From the cell containing the given text, extract its center point as (X, Y) coordinate. 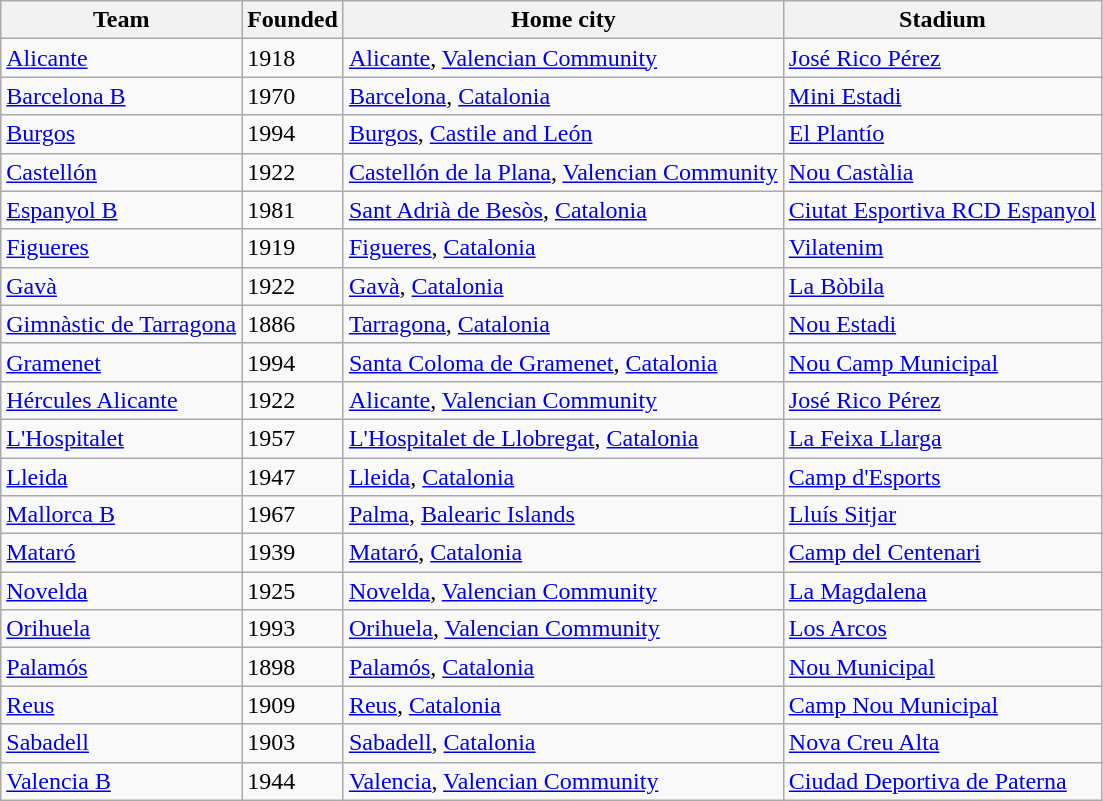
Mataró, Catalonia (563, 553)
1967 (293, 515)
Nou Municipal (942, 667)
Sant Adrià de Besòs, Catalonia (563, 210)
Nova Creu Alta (942, 743)
Castellón de la Plana, Valencian Community (563, 172)
Orihuela (122, 629)
1970 (293, 96)
Santa Coloma de Gramenet, Catalonia (563, 362)
Camp Nou Municipal (942, 705)
Sabadell, Catalonia (563, 743)
Mataró (122, 553)
Palamós, Catalonia (563, 667)
Nou Estadi (942, 324)
Vilatenim (942, 248)
Novelda, Valencian Community (563, 591)
Gavà, Catalonia (563, 286)
Barcelona, Catalonia (563, 96)
1993 (293, 629)
La Bòbila (942, 286)
L'Hospitalet (122, 438)
Barcelona B (122, 96)
Valencia B (122, 781)
Los Arcos (942, 629)
1925 (293, 591)
El Plantío (942, 134)
1981 (293, 210)
Sabadell (122, 743)
La Magdalena (942, 591)
Mallorca B (122, 515)
Burgos, Castile and León (563, 134)
Mini Estadi (942, 96)
Stadium (942, 20)
Figueres (122, 248)
Castellón (122, 172)
Palma, Balearic Islands (563, 515)
Orihuela, Valencian Community (563, 629)
Ciudad Deportiva de Paterna (942, 781)
Lleida (122, 477)
Gramenet (122, 362)
Reus, Catalonia (563, 705)
Palamós (122, 667)
Hércules Alicante (122, 400)
1898 (293, 667)
Gimnàstic de Tarragona (122, 324)
Novelda (122, 591)
1909 (293, 705)
Espanyol B (122, 210)
1903 (293, 743)
Ciutat Esportiva RCD Espanyol (942, 210)
1886 (293, 324)
Valencia, Valencian Community (563, 781)
1939 (293, 553)
La Feixa Llarga (942, 438)
Home city (563, 20)
Team (122, 20)
Lluís Sitjar (942, 515)
Alicante (122, 58)
Figueres, Catalonia (563, 248)
Burgos (122, 134)
Lleida, Catalonia (563, 477)
1918 (293, 58)
Reus (122, 705)
Nou Castàlia (942, 172)
Founded (293, 20)
Camp d'Esports (942, 477)
1947 (293, 477)
L'Hospitalet de Llobregat, Catalonia (563, 438)
Tarragona, Catalonia (563, 324)
Camp del Centenari (942, 553)
1919 (293, 248)
1944 (293, 781)
1957 (293, 438)
Gavà (122, 286)
Nou Camp Municipal (942, 362)
